Search for the cell housing the specified text and yield its [x, y] center coordinate. 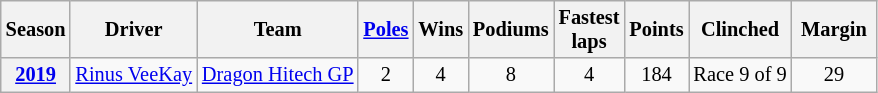
Clinched [740, 29]
Season [36, 29]
Fastest laps [590, 29]
Race 9 of 9 [740, 75]
29 [834, 75]
Wins [440, 29]
Driver [134, 29]
Team [278, 29]
8 [511, 75]
Points [656, 29]
Podiums [511, 29]
2 [386, 75]
2019 [36, 75]
Rinus VeeKay [134, 75]
Dragon Hitech GP [278, 75]
Margin [834, 29]
Poles [386, 29]
184 [656, 75]
